Determine the [X, Y] coordinate at the center of the cell enclosing the given text.  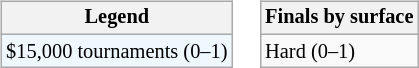
Hard (0–1) [339, 51]
Legend [116, 18]
$15,000 tournaments (0–1) [116, 51]
Finals by surface [339, 18]
